Scan for the cell matching the given text and deliver its (x, y) coordinate at center. 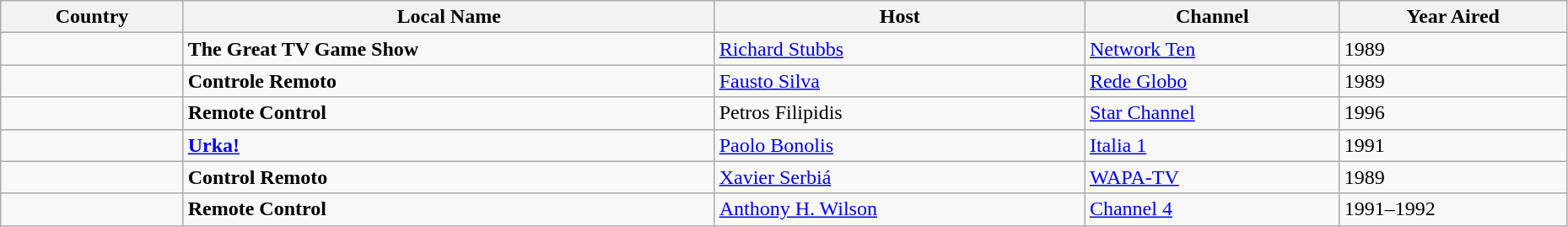
Country (92, 17)
1991–1992 (1452, 209)
Star Channel (1212, 113)
Urka! (449, 145)
Xavier Serbiá (899, 177)
Control Remoto (449, 177)
Anthony H. Wilson (899, 209)
Petros Filipidis (899, 113)
Local Name (449, 17)
Italia 1 (1212, 145)
Year Aired (1452, 17)
Host (899, 17)
WAPA-TV (1212, 177)
Rede Globo (1212, 81)
Richard Stubbs (899, 49)
Channel (1212, 17)
1991 (1452, 145)
Fausto Silva (899, 81)
Network Ten (1212, 49)
The Great TV Game Show (449, 49)
Controle Remoto (449, 81)
Paolo Bonolis (899, 145)
Channel 4 (1212, 209)
1996 (1452, 113)
